Provide the (x, y) coordinate of the cell's center where the given text is located.  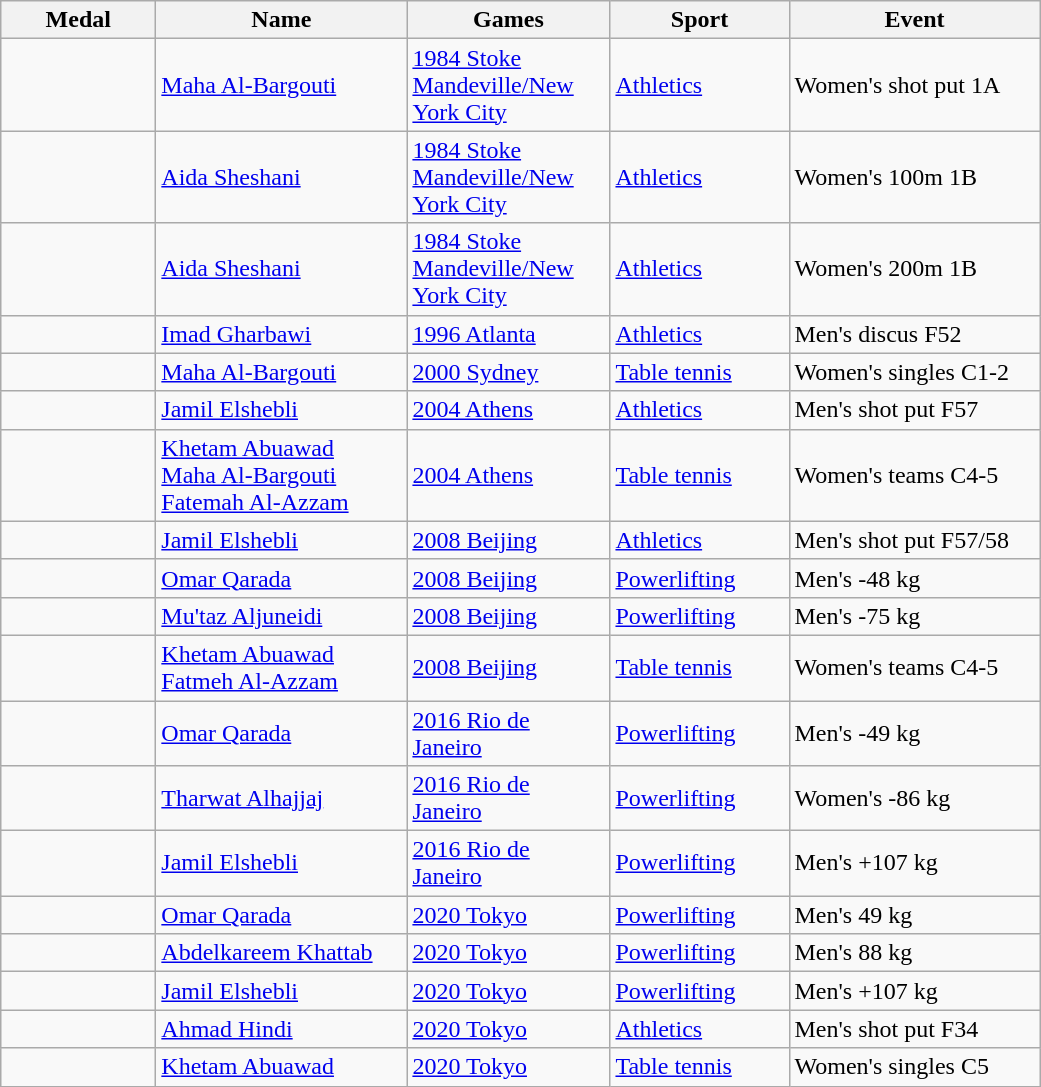
Event (914, 20)
Men's -75 kg (914, 616)
Men's discus F52 (914, 334)
Men's shot put F57 (914, 410)
Games (508, 20)
Sport (700, 20)
Women's singles C1-2 (914, 372)
Men's shot put F57/58 (914, 540)
Women's 200m 1B (914, 269)
Khetam Abuawad Fatmeh Al-Azzam (282, 668)
Mu'taz Aljuneidi (282, 616)
Women's -86 kg (914, 798)
1996 Atlanta (508, 334)
Imad Gharbawi (282, 334)
Men's 88 kg (914, 953)
Khetam Abuawad (282, 1067)
Women's singles C5 (914, 1067)
Men's -48 kg (914, 578)
Men's 49 kg (914, 915)
Women's 100m 1B (914, 177)
Ahmad Hindi (282, 1029)
Khetam Abuawad Maha Al-Bargouti Fatemah Al-Azzam (282, 475)
Medal (78, 20)
Tharwat Alhajjaj (282, 798)
2000 Sydney (508, 372)
Women's shot put 1A (914, 85)
Men's shot put F34 (914, 1029)
Men's -49 kg (914, 732)
Name (282, 20)
Abdelkareem Khattab (282, 953)
